Find where the given text appears and provide that cell's center as (X, Y) coordinate. 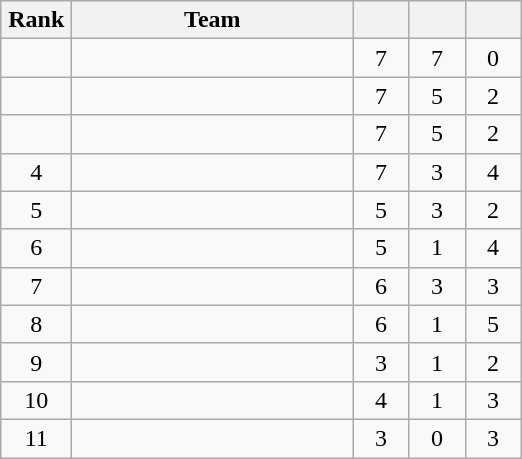
Team (212, 20)
8 (36, 324)
10 (36, 400)
Rank (36, 20)
11 (36, 438)
9 (36, 362)
